Provide the (X, Y) coordinate of the cell's center where the given text is located.  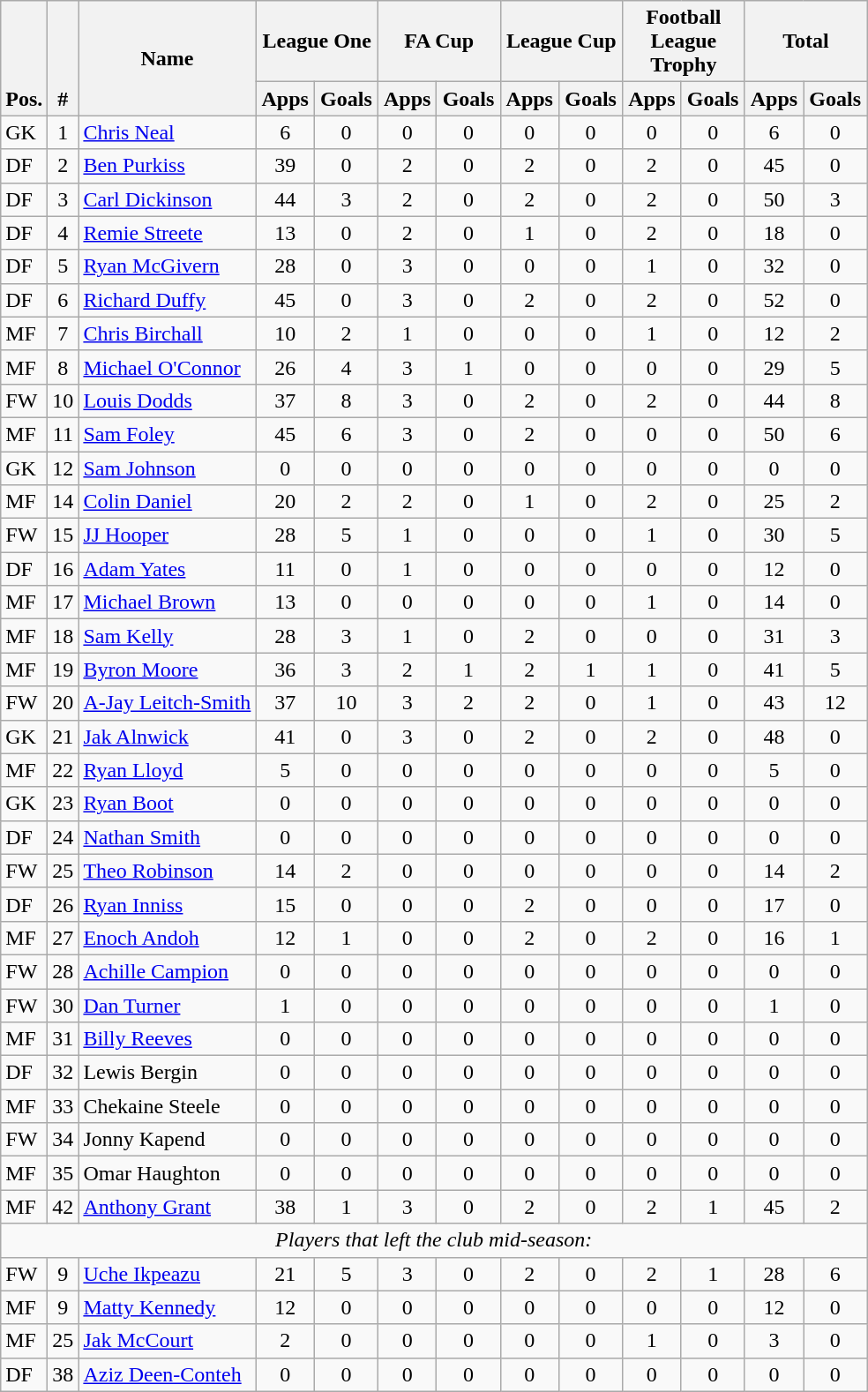
24 (64, 837)
Jak McCourt (168, 1341)
Colin Daniel (168, 502)
# (64, 58)
Michael Brown (168, 602)
Players that left the club mid-season: (434, 1240)
JJ Hooper (168, 535)
48 (774, 737)
42 (64, 1207)
7 (64, 333)
Nathan Smith (168, 837)
35 (64, 1173)
Total (806, 41)
Billy Reeves (168, 1039)
Louis Dodds (168, 400)
43 (774, 703)
19 (64, 670)
Uche Ikpeazu (168, 1274)
Remie Streete (168, 233)
Name (168, 58)
Ryan Boot (168, 804)
Matty Kennedy (168, 1307)
36 (286, 670)
27 (64, 938)
Chris Neal (168, 132)
Chris Birchall (168, 333)
Theo Robinson (168, 871)
Achille Campion (168, 971)
Jonny Kapend (168, 1140)
Michael O'Connor (168, 367)
Ryan McGivern (168, 266)
Anthony Grant (168, 1207)
Sam Johnson (168, 468)
29 (774, 367)
Chekaine Steele (168, 1106)
Carl Dickinson (168, 199)
League Cup (561, 41)
Lewis Bergin (168, 1073)
Dan Turner (168, 1005)
Omar Haughton (168, 1173)
Sam Kelly (168, 636)
Sam Foley (168, 434)
Byron Moore (168, 670)
33 (64, 1106)
34 (64, 1140)
23 (64, 804)
FA Cup (439, 41)
Ben Purkiss (168, 166)
Enoch Andoh (168, 938)
A-Jay Leitch-Smith (168, 703)
39 (286, 166)
Aziz Deen-Conteh (168, 1374)
Football League Trophy (685, 41)
Ryan Inniss (168, 904)
22 (64, 770)
League One (318, 41)
Pos. (25, 58)
52 (774, 300)
Adam Yates (168, 569)
Richard Duffy (168, 300)
Jak Alnwick (168, 737)
Ryan Lloyd (168, 770)
